Return [X, Y] of the center of cell containing provided text 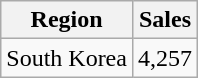
Sales [164, 20]
South Korea [67, 58]
4,257 [164, 58]
Region [67, 20]
